Search for the cell housing the specified text and yield its [x, y] center coordinate. 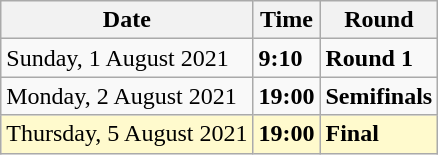
9:10 [286, 58]
Final [379, 134]
Round [379, 20]
Thursday, 5 August 2021 [127, 134]
Date [127, 20]
Time [286, 20]
Monday, 2 August 2021 [127, 96]
Round 1 [379, 58]
Semifinals [379, 96]
Sunday, 1 August 2021 [127, 58]
